Find where the given text appears and provide that cell's center as (x, y) coordinate. 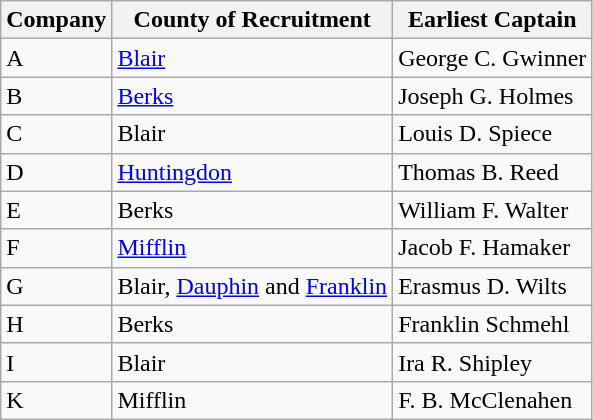
Company (56, 20)
H (56, 324)
Ira R. Shipley (492, 362)
Jacob F. Hamaker (492, 248)
George C. Gwinner (492, 58)
F. B. McClenahen (492, 400)
K (56, 400)
Franklin Schmehl (492, 324)
William F. Walter (492, 210)
Louis D. Spiece (492, 134)
Blair, Dauphin and Franklin (252, 286)
E (56, 210)
Earliest Captain (492, 20)
Huntingdon (252, 172)
Erasmus D. Wilts (492, 286)
B (56, 96)
D (56, 172)
I (56, 362)
Thomas B. Reed (492, 172)
Joseph G. Holmes (492, 96)
A (56, 58)
F (56, 248)
C (56, 134)
G (56, 286)
County of Recruitment (252, 20)
